Search for the cell housing the specified text and yield its (x, y) center coordinate. 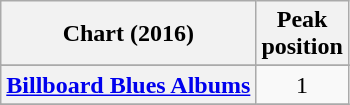
Chart (2016) (128, 34)
1 (302, 85)
Billboard Blues Albums (128, 85)
Peakposition (302, 34)
